Find where the given text appears and provide that cell's center as [X, Y] coordinate. 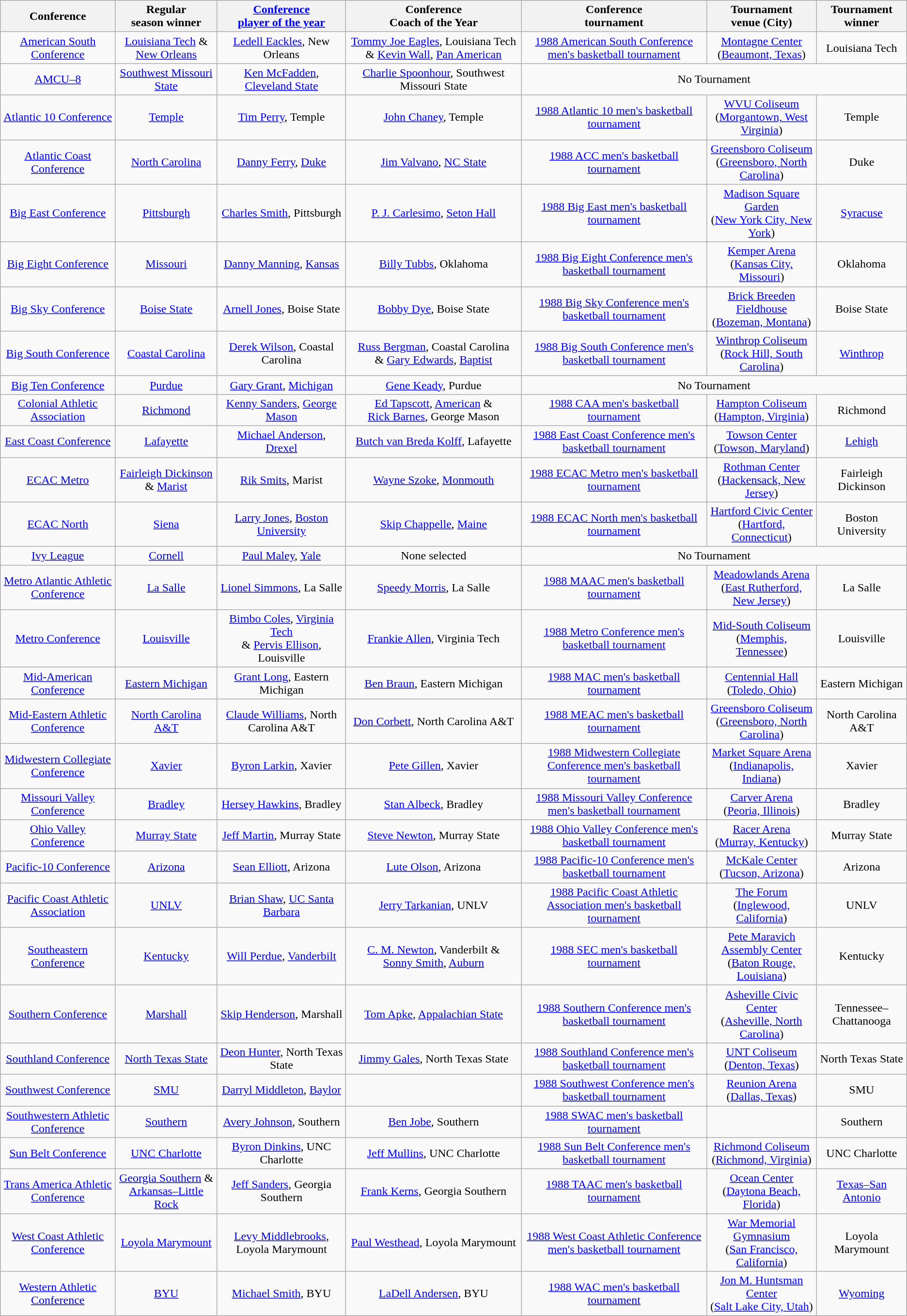
Sun Belt Conference [58, 1154]
Jeff Martin, Murray State [281, 836]
None selected [433, 556]
The Forum(Inglewood, California) [762, 905]
Stan Albeck, Bradley [433, 804]
P. J. Carlesimo, Seton Hall [433, 213]
War Memorial Gymnasium(San Francisco, California) [762, 1243]
Fairleigh Dickinson & Marist [167, 480]
Rik Smits, Marist [281, 480]
Duke [861, 162]
Skip Henderson, Marshall [281, 1014]
Missouri Valley Conference [58, 804]
1988 Sun Belt Conference men's basketball tournament [614, 1154]
Steve Newton, Murray State [433, 836]
Pacific Coast Athletic Association [58, 905]
Tim Perry, Temple [281, 117]
West Coast Athletic Conference [58, 1243]
1988 TAAC men's basketball tournament [614, 1191]
Atlantic 10 Conference [58, 117]
McKale Center(Tucson, Arizona) [762, 867]
1988 Midwestern Collegiate Conference men's basketball tournament [614, 766]
Gary Grant, Michigan [281, 385]
Wayne Szoke, Monmouth [433, 480]
1988 Pacific-10 Conference men's basketball tournament [614, 867]
Gene Keady, Purdue [433, 385]
Claude Williams, North Carolina A&T [281, 721]
Louisiana Tech [861, 48]
Jeff Mullins, UNC Charlotte [433, 1154]
Metro Conference [58, 639]
Southwest Missouri State [167, 79]
Ohio Valley Conference [58, 836]
Hampton Coliseum(Hampton, Virginia) [762, 410]
BYU [167, 1294]
AMCU–8 [58, 79]
Conference [58, 16]
UNT Coliseum(Denton, Texas) [762, 1059]
Madison Square Garden(New York City, New York) [762, 213]
Bimbo Coles, Virginia Tech& Pervis Ellison, Louisville [281, 639]
Tournament venue (City) [762, 16]
Rothman Center(Hackensack, New Jersey) [762, 480]
Marshall [167, 1014]
Southern Conference [58, 1014]
Jeff Sanders, Georgia Southern [281, 1191]
WVU Coliseum(Morgantown, West Virginia) [762, 117]
1988 Big South Conference men's basketball tournament [614, 353]
Colonial Athletic Association [58, 410]
1988 American South Conference men's basketball tournament [614, 48]
North Carolina [167, 162]
Charles Smith, Pittsburgh [281, 213]
1988 CAA men's basketball tournament [614, 410]
Coastal Carolina [167, 353]
Fairleigh Dickinson [861, 480]
Michael Anderson, Drexel [281, 441]
Big East Conference [58, 213]
Larry Jones, Boston University [281, 524]
Lafayette [167, 441]
Tommy Joe Eagles, Louisiana Tech & Kevin Wall, Pan American [433, 48]
Levy Middlebrooks, Loyola Marymount [281, 1243]
Regular season winner [167, 16]
Big Ten Conference [58, 385]
1988 MAAC men's basketball tournament [614, 587]
Conference player of the year [281, 16]
1988 Big Sky Conference men's basketball tournament [614, 309]
East Coast Conference [58, 441]
Byron Larkin, Xavier [281, 766]
Hartford Civic Center(Hartford, Connecticut) [762, 524]
Mid-Eastern Athletic Conference [58, 721]
1988 ECAC North men's basketball tournament [614, 524]
Ben Braun, Eastern Michigan [433, 683]
Meadowlands Arena(East Rutherford, New Jersey) [762, 587]
Pacific-10 Conference [58, 867]
Arnell Jones, Boise State [281, 309]
Ledell Eackles, New Orleans [281, 48]
Mid-American Conference [58, 683]
1988 East Coast Conference men's basketball tournament [614, 441]
1988 WAC men's basketball tournament [614, 1294]
Skip Chappelle, Maine [433, 524]
Reunion Arena(Dallas, Texas) [762, 1090]
1988 Atlantic 10 men's basketball tournament [614, 117]
1988 Ohio Valley Conference men's basketball tournament [614, 836]
Brick Breeden Fieldhouse(Bozeman, Montana) [762, 309]
Southwest Conference [58, 1090]
Missouri [167, 264]
1988 Southland Conference men's basketball tournament [614, 1059]
Siena [167, 524]
Byron Dinkins, UNC Charlotte [281, 1154]
Grant Long, Eastern Michigan [281, 683]
LaDell Andersen, BYU [433, 1294]
Jerry Tarkanian, UNLV [433, 905]
Winthrop Coliseum(Rock Hill, South Carolina) [762, 353]
Pete Maravich Assembly Center(Baton Rouge, Louisiana) [762, 956]
Lute Olson, Arizona [433, 867]
Lehigh [861, 441]
Metro Atlantic Athletic Conference [58, 587]
Danny Manning, Kansas [281, 264]
Asheville Civic Center(Asheville, North Carolina) [762, 1014]
John Chaney, Temple [433, 117]
1988 Southwest Conference men's basketball tournament [614, 1090]
Ed Tapscott, American &Rick Barnes, George Mason [433, 410]
ECAC North [58, 524]
Paul Maley, Yale [281, 556]
Carver Arena(Peoria, Illinois) [762, 804]
C. M. Newton, Vanderbilt &Sonny Smith, Auburn [433, 956]
Southland Conference [58, 1059]
Big Eight Conference [58, 264]
Sean Elliott, Arizona [281, 867]
Lionel Simmons, La Salle [281, 587]
Bobby Dye, Boise State [433, 309]
Deon Hunter, North Texas State [281, 1059]
1988 MEAC men's basketball tournament [614, 721]
Tournament winner [861, 16]
Ocean Center(Daytona Beach, Florida) [762, 1191]
Montagne Center(Beaumont, Texas) [762, 48]
Frankie Allen, Virginia Tech [433, 639]
Syracuse [861, 213]
Southwestern Athletic Conference [58, 1122]
Conference Coach of the Year [433, 16]
1988 Metro Conference men's basketball tournament [614, 639]
1988 ACC men's basketball tournament [614, 162]
Jon M. Huntsman Center(Salt Lake City, Utah) [762, 1294]
Wyoming [861, 1294]
Texas–San Antonio [861, 1191]
American South Conference [58, 48]
Michael Smith, BYU [281, 1294]
Butch van Breda Kolff, Lafayette [433, 441]
Jim Valvano, NC State [433, 162]
Big South Conference [58, 353]
Will Perdue, Vanderbilt [281, 956]
Kenny Sanders, George Mason [281, 410]
Avery Johnson, Southern [281, 1122]
Western Athletic Conference [58, 1294]
Southeastern Conference [58, 956]
Danny Ferry, Duke [281, 162]
ECAC Metro [58, 480]
Darryl Middleton, Baylor [281, 1090]
Oklahoma [861, 264]
Kemper Arena(Kansas City, Missouri) [762, 264]
Towson Center(Towson, Maryland) [762, 441]
Ivy League [58, 556]
Cornell [167, 556]
1988 Big Eight Conference men's basketball tournament [614, 264]
Boston University [861, 524]
1988 Big East men's basketball tournament [614, 213]
1988 SWAC men's basketball tournament [614, 1122]
Tennessee–Chattanooga [861, 1014]
Jimmy Gales, North Texas State [433, 1059]
Tom Apke, Appalachian State [433, 1014]
Atlantic Coast Conference [58, 162]
Louisiana Tech & New Orleans [167, 48]
Ben Jobe, Southern [433, 1122]
Derek Wilson, Coastal Carolina [281, 353]
Mid-South Coliseum(Memphis, Tennessee) [762, 639]
1988 MAC men's basketball tournament [614, 683]
Speedy Morris, La Salle [433, 587]
Winthrop [861, 353]
Ken McFadden, Cleveland State [281, 79]
Trans America Athletic Conference [58, 1191]
1988 Pacific Coast Athletic Association men's basketball tournament [614, 905]
Purdue [167, 385]
Centennial Hall(Toledo, Ohio) [762, 683]
1988 ECAC Metro men's basketball tournament [614, 480]
Billy Tubbs, Oklahoma [433, 264]
Pittsburgh [167, 213]
Conference tournament [614, 16]
1988 Missouri Valley Conference men's basketball tournament [614, 804]
Market Square Arena(Indianapolis, Indiana) [762, 766]
Hersey Hawkins, Bradley [281, 804]
1988 West Coast Athletic Conference men's basketball tournament [614, 1243]
Pete Gillen, Xavier [433, 766]
Richmond Coliseum(Richmond, Virginia) [762, 1154]
Midwestern Collegiate Conference [58, 766]
1988 Southern Conference men's basketball tournament [614, 1014]
Georgia Southern &Arkansas–Little Rock [167, 1191]
Racer Arena(Murray, Kentucky) [762, 836]
Don Corbett, North Carolina A&T [433, 721]
Brian Shaw, UC Santa Barbara [281, 905]
Frank Kerns, Georgia Southern [433, 1191]
Russ Bergman, Coastal Carolina& Gary Edwards, Baptist [433, 353]
1988 SEC men's basketball tournament [614, 956]
Charlie Spoonhour, Southwest Missouri State [433, 79]
Paul Westhead, Loyola Marymount [433, 1243]
Big Sky Conference [58, 309]
